Identify which cell holds the provided text, then report its [x, y] central coordinate. 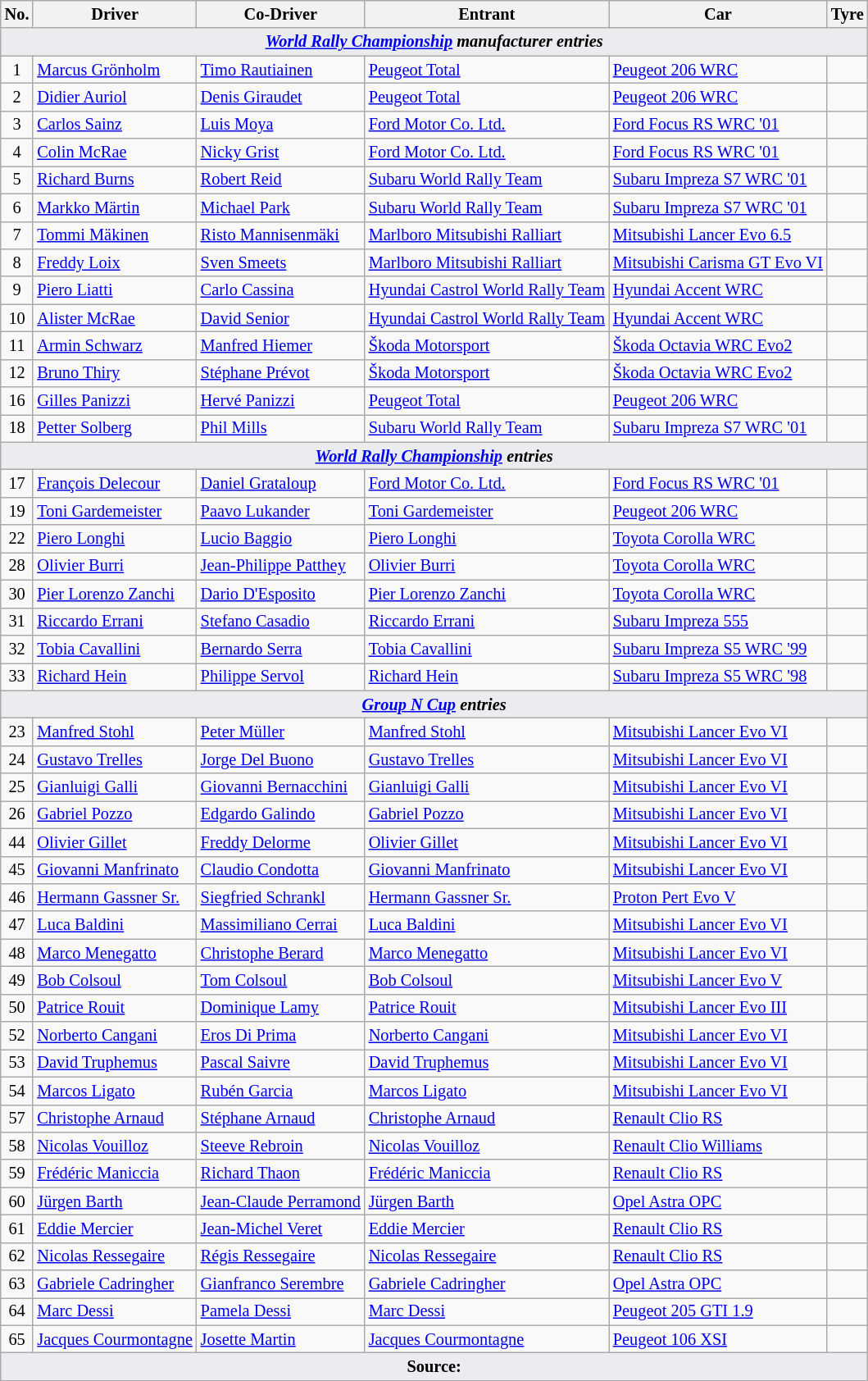
Gilles Panizzi [115, 401]
Carlo Cassina [280, 290]
58 [17, 1146]
Denis Giraudet [280, 97]
65 [17, 1339]
Gianfranco Serembre [280, 1284]
Dario D'Esposito [280, 594]
Josette Martin [280, 1339]
Petter Solberg [115, 428]
Subaru Impreza 555 [718, 622]
17 [17, 483]
Phil Mills [280, 428]
Nicky Grist [280, 153]
Pascal Saivre [280, 1063]
53 [17, 1063]
62 [17, 1256]
64 [17, 1311]
Source: [434, 1367]
Manfred Hiemer [280, 345]
Massimiliano Cerrai [280, 925]
Michael Park [280, 207]
Timo Rautiainen [280, 70]
52 [17, 1036]
7 [17, 235]
60 [17, 1201]
Robert Reid [280, 180]
Jorge Del Buono [280, 759]
19 [17, 511]
Subaru Impreza S5 WRC '98 [718, 677]
Marcus Grönholm [115, 70]
Entrant [487, 14]
Luis Moya [280, 125]
18 [17, 428]
44 [17, 842]
Mitsubishi Carisma GT Evo VI [718, 262]
Renault Clio Williams [718, 1146]
Freddy Loix [115, 262]
World Rally Championship manufacturer entries [434, 42]
Stéphane Arnaud [280, 1119]
30 [17, 594]
Markko Märtin [115, 207]
Carlos Sainz [115, 125]
59 [17, 1174]
Proton Pert Evo V [718, 897]
Eros Di Prima [280, 1036]
3 [17, 125]
Alister McRae [115, 318]
Jean-Philippe Patthey [280, 566]
Philippe Servol [280, 677]
50 [17, 1008]
32 [17, 649]
Mitsubishi Lancer Evo V [718, 980]
Car [718, 14]
11 [17, 345]
Richard Thaon [280, 1174]
Mitsubishi Lancer Evo 6.5 [718, 235]
Subaru Impreza S5 WRC '99 [718, 649]
Colin McRae [115, 153]
Peugeot 106 XSI [718, 1339]
Daniel Grataloup [280, 483]
Edgardo Galindo [280, 814]
Siegfried Schrankl [280, 897]
6 [17, 207]
Co-Driver [280, 14]
28 [17, 566]
61 [17, 1228]
24 [17, 759]
Piero Liatti [115, 290]
Peter Müller [280, 732]
World Rally Championship entries [434, 456]
Giovanni Bernacchini [280, 787]
33 [17, 677]
Didier Auriol [115, 97]
Group N Cup entries [434, 704]
Tyre [848, 14]
Tom Colsoul [280, 980]
Freddy Delorme [280, 842]
45 [17, 870]
François Delecour [115, 483]
46 [17, 897]
31 [17, 622]
57 [17, 1119]
Jean-Claude Perramond [280, 1201]
Richard Burns [115, 180]
Stéphane Prévot [280, 373]
5 [17, 180]
16 [17, 401]
Pamela Dessi [280, 1311]
Risto Mannisenmäki [280, 235]
Claudio Condotta [280, 870]
Hervé Panizzi [280, 401]
23 [17, 732]
9 [17, 290]
Bruno Thiry [115, 373]
Armin Schwarz [115, 345]
Peugeot 205 GTI 1.9 [718, 1311]
No. [17, 14]
49 [17, 980]
Dominique Lamy [280, 1008]
Jean-Michel Veret [280, 1228]
Régis Ressegaire [280, 1256]
12 [17, 373]
Sven Smeets [280, 262]
Driver [115, 14]
Steeve Rebroin [280, 1146]
Tommi Mäkinen [115, 235]
26 [17, 814]
8 [17, 262]
Rubén Garcia [280, 1091]
54 [17, 1091]
48 [17, 953]
Mitsubishi Lancer Evo III [718, 1008]
Bernardo Serra [280, 649]
4 [17, 153]
1 [17, 70]
Lucio Baggio [280, 539]
Paavo Lukander [280, 511]
63 [17, 1284]
Stefano Casadio [280, 622]
Christophe Berard [280, 953]
25 [17, 787]
47 [17, 925]
10 [17, 318]
2 [17, 97]
David Senior [280, 318]
22 [17, 539]
